From the cell containing the given text, extract its center point as [x, y] coordinate. 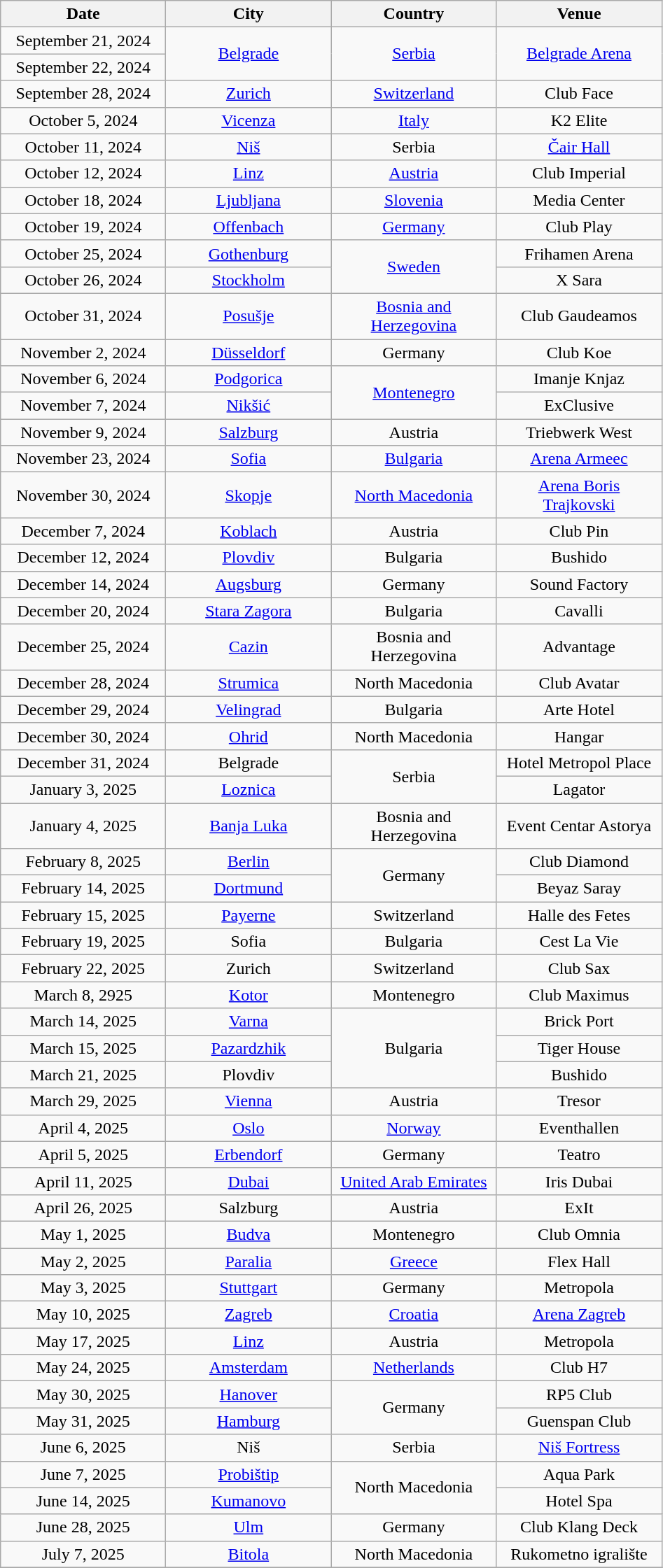
Tresor [579, 1101]
Dortmund [249, 889]
Country [414, 14]
Podgorica [249, 379]
Club Klang Deck [579, 1527]
Arena Zagreb [579, 1315]
Düsseldorf [249, 352]
Eventhallen [579, 1128]
Čair Hall [579, 147]
Varna [249, 1022]
November 7, 2024 [83, 406]
Club Play [579, 227]
Augsburg [249, 584]
Belgrade Arena [579, 54]
Netherlands [414, 1368]
Niš Fortress [579, 1448]
January 3, 2025 [83, 789]
October 31, 2024 [83, 316]
April 11, 2025 [83, 1181]
Lagator [579, 789]
Gothenburg [249, 253]
Amsterdam [249, 1368]
April 5, 2025 [83, 1154]
April 26, 2025 [83, 1208]
Stuttgart [249, 1288]
United Arab Emirates [414, 1181]
Sweden [414, 267]
October 19, 2024 [83, 227]
May 24, 2025 [83, 1368]
Club Face [579, 94]
Brick Port [579, 1022]
Event Centar Astorya [579, 826]
June 28, 2025 [83, 1527]
May 31, 2025 [83, 1421]
May 3, 2025 [83, 1288]
Arena Boris Trajkovski [579, 495]
ExIt [579, 1208]
Halle des Fetes [579, 915]
Sound Factory [579, 584]
X Sara [579, 280]
December 25, 2024 [83, 647]
March 15, 2025 [83, 1048]
December 28, 2024 [83, 683]
Rukometno igralište [579, 1554]
RP5 Club [579, 1394]
Berlin [249, 862]
Ulm [249, 1527]
February 14, 2025 [83, 889]
January 4, 2025 [83, 826]
Guenspan Club [579, 1421]
Club Diamond [579, 862]
February 15, 2025 [83, 915]
Club Imperial [579, 174]
September 21, 2024 [83, 41]
Club Omnia [579, 1234]
Flex Hall [579, 1262]
Media Center [579, 200]
March 21, 2025 [83, 1075]
November 2, 2024 [83, 352]
October 26, 2024 [83, 280]
Vicenza [249, 120]
Strumica [249, 683]
Budva [249, 1234]
Nikšić [249, 406]
September 28, 2024 [83, 94]
Greece [414, 1262]
K2 Elite [579, 120]
February 22, 2025 [83, 968]
Ohrid [249, 736]
Arena Armeec [579, 459]
March 8, 2925 [83, 995]
Hotel Metropol Place [579, 763]
Velingrad [249, 709]
Club H7 [579, 1368]
Oslo [249, 1128]
Arte Hotel [579, 709]
Tiger House [579, 1048]
Croatia [414, 1315]
Club Sax [579, 968]
Cavalli [579, 611]
December 12, 2024 [83, 558]
Zagreb [249, 1315]
December 7, 2024 [83, 531]
December 30, 2024 [83, 736]
November 30, 2024 [83, 495]
ExClusive [579, 406]
May 30, 2025 [83, 1394]
Hamburg [249, 1421]
Paralia [249, 1262]
September 22, 2024 [83, 67]
April 4, 2025 [83, 1128]
Frihamen Arena [579, 253]
December 20, 2024 [83, 611]
Club Avatar [579, 683]
Slovenia [414, 200]
Iris Dubai [579, 1181]
June 6, 2025 [83, 1448]
Hanover [249, 1394]
Kumanovo [249, 1501]
Club Pin [579, 531]
Stara Zagora [249, 611]
Teatro [579, 1154]
City [249, 14]
Koblach [249, 531]
Posušje [249, 316]
November 23, 2024 [83, 459]
Date [83, 14]
Loznica [249, 789]
December 29, 2024 [83, 709]
Club Maximus [579, 995]
May 2, 2025 [83, 1262]
December 31, 2024 [83, 763]
June 14, 2025 [83, 1501]
July 7, 2025 [83, 1554]
Triebwerk West [579, 432]
Club Gaudeamos [579, 316]
Offenbach [249, 227]
October 5, 2024 [83, 120]
Dubai [249, 1181]
October 18, 2024 [83, 200]
Stockholm [249, 280]
Bitola [249, 1554]
October 11, 2024 [83, 147]
Beyaz Saray [579, 889]
November 9, 2024 [83, 432]
March 14, 2025 [83, 1022]
Hangar [579, 736]
Kotor [249, 995]
Vienna [249, 1101]
October 25, 2024 [83, 253]
Payerne [249, 915]
Imanje Knjaz [579, 379]
February 8, 2025 [83, 862]
Cazin [249, 647]
December 14, 2024 [83, 584]
Ljubljana [249, 200]
Pazardzhik [249, 1048]
Erbendorf [249, 1154]
June 7, 2025 [83, 1474]
February 19, 2025 [83, 942]
May 17, 2025 [83, 1341]
October 12, 2024 [83, 174]
Italy [414, 120]
Probištip [249, 1474]
March 29, 2025 [83, 1101]
Banja Luka [249, 826]
Cest La Vie [579, 942]
May 10, 2025 [83, 1315]
May 1, 2025 [83, 1234]
Aqua Park [579, 1474]
Club Koe [579, 352]
Hotel Spa [579, 1501]
Skopje [249, 495]
November 6, 2024 [83, 379]
Norway [414, 1128]
Venue [579, 14]
Advantage [579, 647]
